Return (x, y) of the center of cell containing provided text 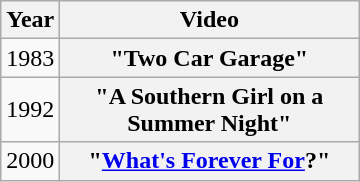
1992 (30, 110)
Video (210, 20)
"What's Forever For?" (210, 161)
2000 (30, 161)
1983 (30, 58)
"A Southern Girl on a Summer Night" (210, 110)
"Two Car Garage" (210, 58)
Year (30, 20)
